Return the (x, y) coordinate for the center point of the cell that contains the specified text.  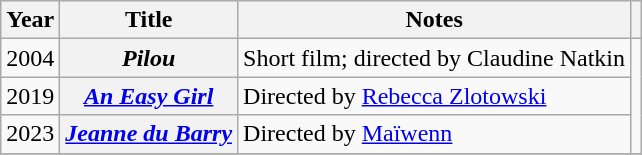
An Easy Girl (149, 96)
Pilou (149, 58)
2004 (30, 58)
Directed by Rebecca Zlotowski (434, 96)
2023 (30, 134)
Jeanne du Barry (149, 134)
2019 (30, 96)
Year (30, 20)
Short film; directed by Claudine Natkin (434, 58)
Title (149, 20)
Directed by Maïwenn (434, 134)
Notes (434, 20)
